From the cell containing the given text, extract its center point as (x, y) coordinate. 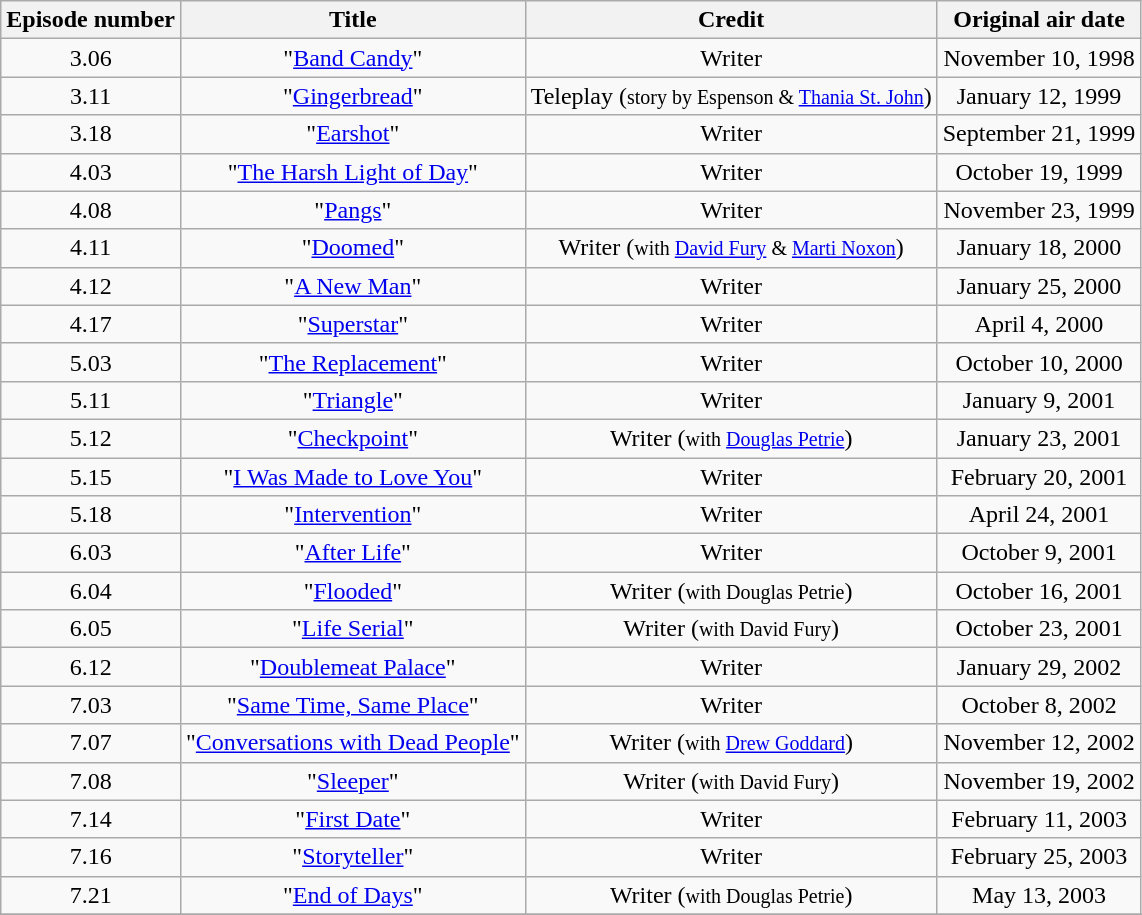
"Conversations with Dead People" (354, 743)
"Doublemeat Palace" (354, 667)
"Same Time, Same Place" (354, 705)
April 4, 2000 (1039, 324)
September 21, 1999 (1039, 134)
October 8, 2002 (1039, 705)
"Storyteller" (354, 857)
"Earshot" (354, 134)
"Superstar" (354, 324)
October 10, 2000 (1039, 362)
February 11, 2003 (1039, 819)
"The Replacement" (354, 362)
7.03 (91, 705)
April 24, 2001 (1039, 515)
"Flooded" (354, 591)
"I Was Made to Love You" (354, 477)
5.03 (91, 362)
May 13, 2003 (1039, 895)
Writer (with Drew Goddard) (731, 743)
6.03 (91, 553)
"First Date" (354, 819)
October 19, 1999 (1039, 172)
"Intervention" (354, 515)
"Doomed" (354, 248)
Writer (with David Fury & Marti Noxon) (731, 248)
January 29, 2002 (1039, 667)
January 9, 2001 (1039, 400)
6.12 (91, 667)
Title (354, 20)
Credit (731, 20)
7.07 (91, 743)
4.03 (91, 172)
5.11 (91, 400)
February 25, 2003 (1039, 857)
February 20, 2001 (1039, 477)
"A New Man" (354, 286)
October 9, 2001 (1039, 553)
6.04 (91, 591)
5.12 (91, 438)
3.18 (91, 134)
5.15 (91, 477)
7.21 (91, 895)
November 10, 1998 (1039, 58)
November 19, 2002 (1039, 781)
"After Life" (354, 553)
Original air date (1039, 20)
6.05 (91, 629)
October 16, 2001 (1039, 591)
"Sleeper" (354, 781)
5.18 (91, 515)
November 23, 1999 (1039, 210)
7.08 (91, 781)
Teleplay (story by Espenson & Thania St. John) (731, 96)
"Life Serial" (354, 629)
"Checkpoint" (354, 438)
"Gingerbread" (354, 96)
January 12, 1999 (1039, 96)
"End of Days" (354, 895)
January 18, 2000 (1039, 248)
3.11 (91, 96)
January 25, 2000 (1039, 286)
4.17 (91, 324)
"Pangs" (354, 210)
"The Harsh Light of Day" (354, 172)
November 12, 2002 (1039, 743)
7.16 (91, 857)
October 23, 2001 (1039, 629)
January 23, 2001 (1039, 438)
7.14 (91, 819)
"Band Candy" (354, 58)
Episode number (91, 20)
4.08 (91, 210)
3.06 (91, 58)
4.12 (91, 286)
"Triangle" (354, 400)
4.11 (91, 248)
